Scan for the cell matching the given text and deliver its [x, y] coordinate at center. 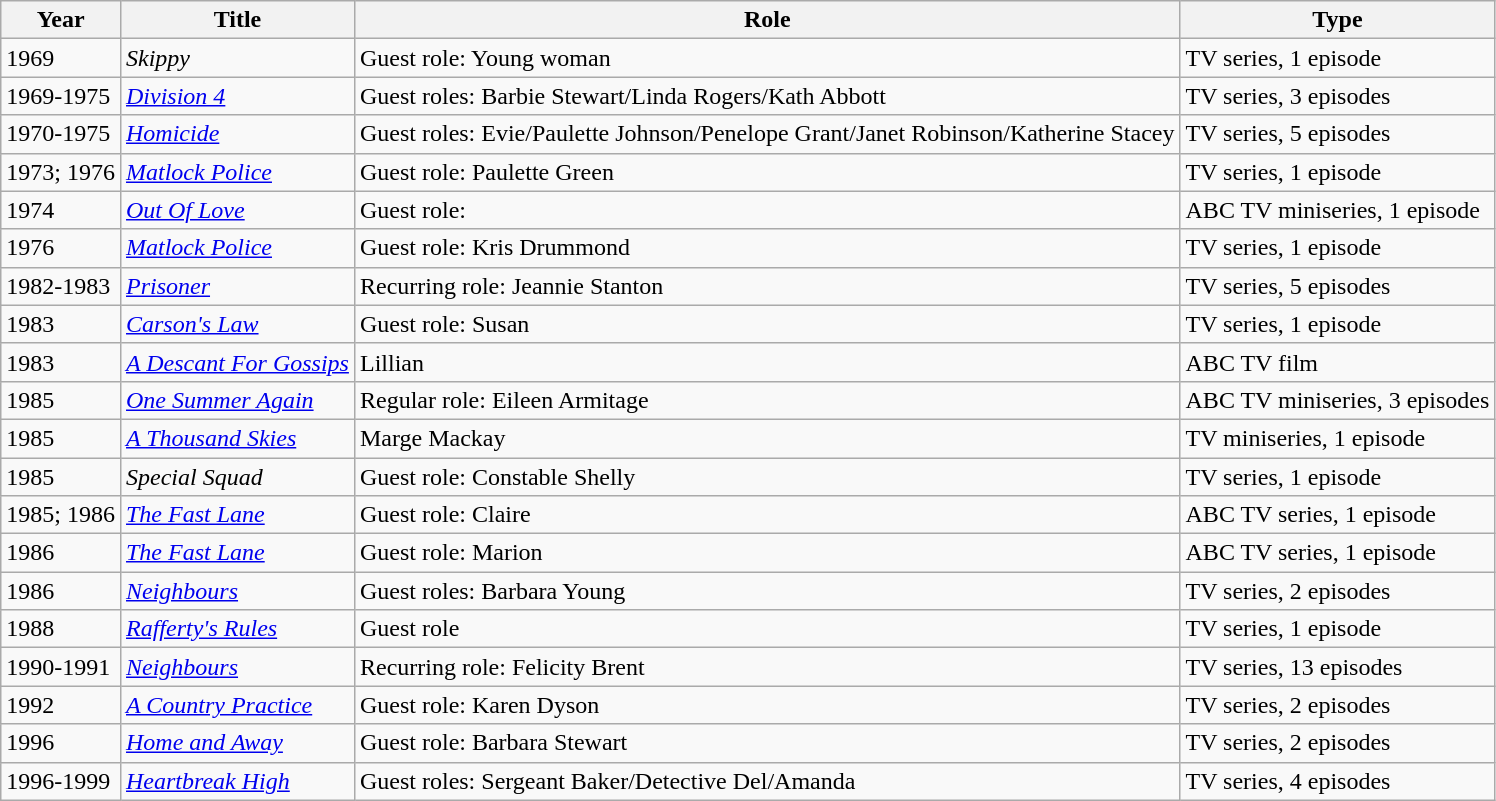
Guest role: Susan [767, 324]
Guest roles: Sergeant Baker/Detective Del/Amanda [767, 781]
1996-1999 [61, 781]
1973; 1976 [61, 172]
1974 [61, 210]
Guest role: Karen Dyson [767, 705]
ABC TV film [1338, 362]
One Summer Again [237, 400]
Guest role: Paulette Green [767, 172]
Prisoner [237, 286]
Guest role: Barbara Stewart [767, 743]
Carson's Law [237, 324]
Rafferty's Rules [237, 629]
Recurring role: Jeannie Stanton [767, 286]
Guest role [767, 629]
Recurring role: Felicity Brent [767, 667]
Guest role: Kris Drummond [767, 248]
Year [61, 20]
Title [237, 20]
Guest roles: Barbie Stewart/Linda Rogers/Kath Abbott [767, 96]
Type [1338, 20]
Out Of Love [237, 210]
TV series, 4 episodes [1338, 781]
Guest role: [767, 210]
Homicide [237, 134]
1990-1991 [61, 667]
Home and Away [237, 743]
Guest role: Marion [767, 553]
1969 [61, 58]
TV series, 3 episodes [1338, 96]
1988 [61, 629]
1970-1975 [61, 134]
Skippy [237, 58]
Guest role: Constable Shelly [767, 477]
Guest roles: Evie/Paulette Johnson/Penelope Grant/Janet Robinson/Katherine Stacey [767, 134]
Marge Mackay [767, 438]
Heartbreak High [237, 781]
TV series, 13 episodes [1338, 667]
Division 4 [237, 96]
TV miniseries, 1 episode [1338, 438]
Role [767, 20]
ABC TV miniseries, 3 episodes [1338, 400]
ABC TV miniseries, 1 episode [1338, 210]
A Thousand Skies [237, 438]
Regular role: Eileen Armitage [767, 400]
Guest role: Young woman [767, 58]
Guest role: Claire [767, 515]
Guest roles: Barbara Young [767, 591]
1976 [61, 248]
1992 [61, 705]
A Descant For Gossips [237, 362]
1996 [61, 743]
1982-1983 [61, 286]
Special Squad [237, 477]
A Country Practice [237, 705]
Lillian [767, 362]
1985; 1986 [61, 515]
1969-1975 [61, 96]
